Find where the given text appears and provide that cell's center as [x, y] coordinate. 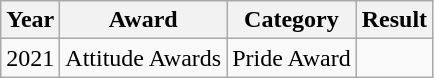
2021 [30, 58]
Attitude Awards [144, 58]
Category [292, 20]
Award [144, 20]
Result [394, 20]
Pride Award [292, 58]
Year [30, 20]
